Provide the [X, Y] coordinate of the cell's center where the given text is located.  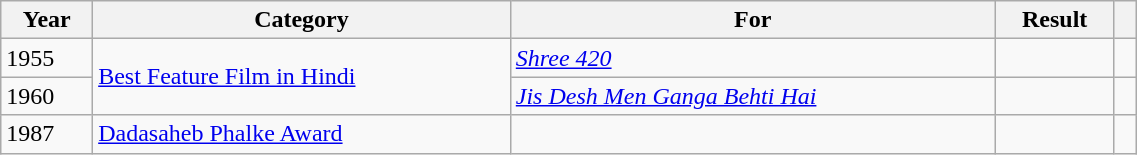
Category [302, 20]
Dadasaheb Phalke Award [302, 134]
1955 [47, 58]
1987 [47, 134]
Jis Desh Men Ganga Behti Hai [752, 96]
Year [47, 20]
For [752, 20]
Shree 420 [752, 58]
Best Feature Film in Hindi [302, 77]
Result [1054, 20]
1960 [47, 96]
